Output the (X, Y) coordinate of the center of the cell containing the given text.  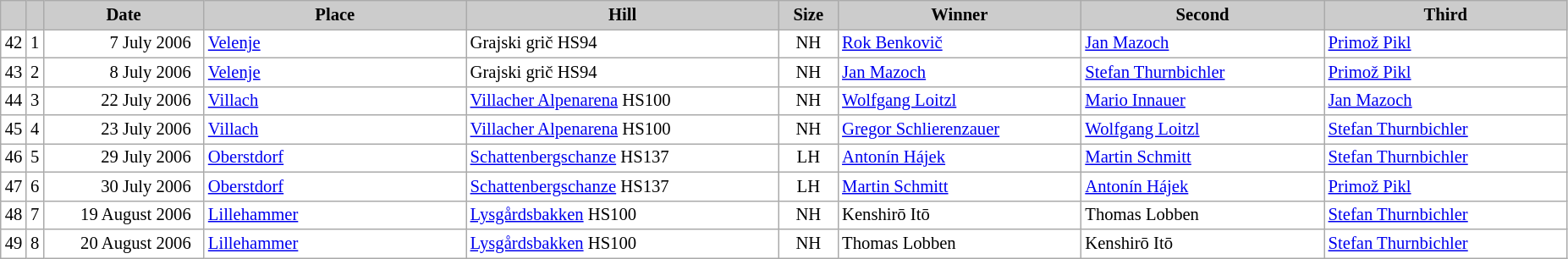
Place (335, 14)
8 July 2006 (124, 72)
Hill (623, 14)
29 July 2006 (124, 157)
6 (35, 186)
49 (14, 243)
Mario Innauer (1202, 101)
5 (35, 157)
43 (14, 72)
3 (35, 101)
Rok Benkovič (960, 43)
8 (35, 243)
4 (35, 129)
42 (14, 43)
7 (35, 215)
7 July 2006 (124, 43)
22 July 2006 (124, 101)
20 August 2006 (124, 243)
Size (808, 14)
30 July 2006 (124, 186)
1 (35, 43)
Gregor Schlierenzauer (960, 129)
45 (14, 129)
19 August 2006 (124, 215)
23 July 2006 (124, 129)
47 (14, 186)
Date (124, 14)
44 (14, 101)
Third (1445, 14)
2 (35, 72)
46 (14, 157)
Winner (960, 14)
48 (14, 215)
Second (1202, 14)
